Pinpoint the cell where the given text exists, returning its [X, Y] midpoint coordinate. 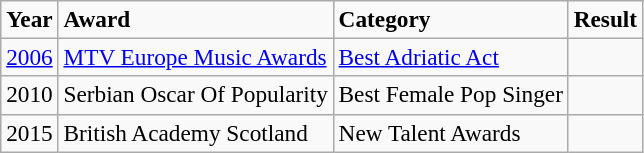
MTV Europe Music Awards [196, 57]
Best Female Pop Singer [450, 95]
British Academy Scotland [196, 133]
Result [605, 19]
Award [196, 19]
Serbian Oscar Of Popularity [196, 95]
Year [30, 19]
2010 [30, 95]
Category [450, 19]
New Talent Awards [450, 133]
2015 [30, 133]
2006 [30, 57]
Best Adriatic Act [450, 57]
